Determine the [x, y] coordinate at the center of the cell enclosing the given text.  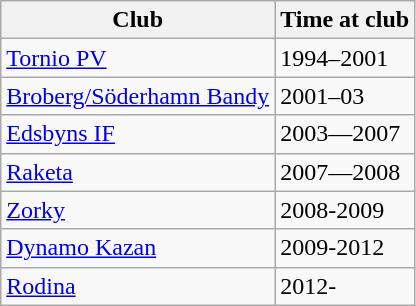
Time at club [345, 20]
2009-2012 [345, 248]
Raketa [138, 172]
2003—2007 [345, 134]
2008-2009 [345, 210]
Zorky [138, 210]
Dynamo Kazan [138, 248]
Edsbyns IF [138, 134]
Tornio PV [138, 58]
1994–2001 [345, 58]
2001–03 [345, 96]
Rodina [138, 286]
Club [138, 20]
Broberg/Söderhamn Bandy [138, 96]
2007—2008 [345, 172]
2012- [345, 286]
